Capture the cell that displays the provided text and extract its (x, y) central coordinate. 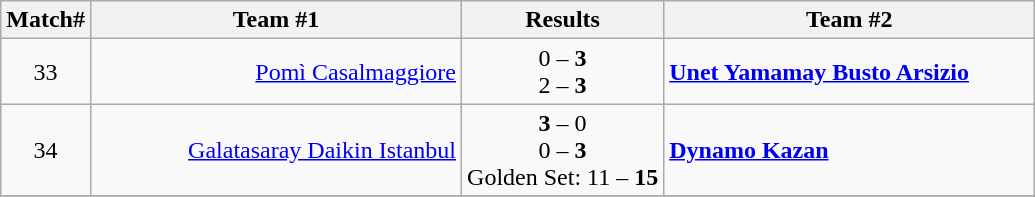
Team #2 (850, 20)
Team #1 (276, 20)
34 (46, 150)
Results (563, 20)
Match# (46, 20)
Dynamo Kazan (850, 150)
Pomì Casalmaggiore (276, 72)
33 (46, 72)
0 – 3 2 – 3 (563, 72)
3 – 0 0 – 3 Golden Set: 11 – 15 (563, 150)
Unet Yamamay Busto Arsizio (850, 72)
Galatasaray Daikin Istanbul (276, 150)
